Search for the cell housing the specified text and yield its (X, Y) center coordinate. 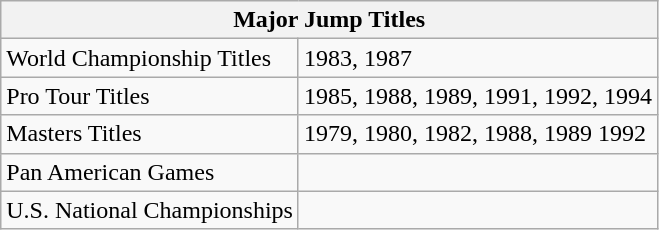
1983, 1987 (478, 58)
1985, 1988, 1989, 1991, 1992, 1994 (478, 96)
Pan American Games (150, 172)
Masters Titles (150, 134)
Pro Tour Titles (150, 96)
Major Jump Titles (330, 20)
U.S. National Championships (150, 210)
World Championship Titles (150, 58)
1979, 1980, 1982, 1988, 1989 1992 (478, 134)
